Locate the cell with the specified text and output its [x, y] center coordinate. 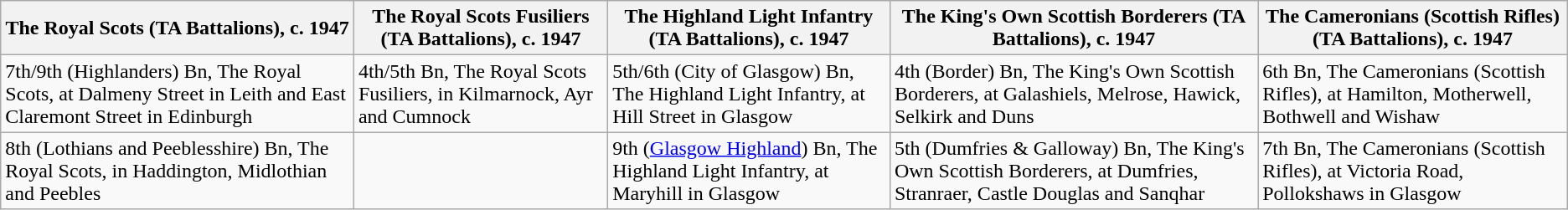
The King's Own Scottish Borderers (TA Battalions), c. 1947 [1074, 28]
8th (Lothians and Peeblesshire) Bn, The Royal Scots, in Haddington, Midlothian and Peebles [178, 171]
7th/9th (Highlanders) Bn, The Royal Scots, at Dalmeny Street in Leith and East Claremont Street in Edinburgh [178, 94]
4th/5th Bn, The Royal Scots Fusiliers, in Kilmarnock, Ayr and Cumnock [481, 94]
4th (Border) Bn, The King's Own Scottish Borderers, at Galashiels, Melrose, Hawick, Selkirk and Duns [1074, 94]
6th Bn, The Cameronians (Scottish Rifles), at Hamilton, Motherwell, Bothwell and Wishaw [1413, 94]
5th (Dumfries & Galloway) Bn, The King's Own Scottish Borderers, at Dumfries, Stranraer, Castle Douglas and Sanqhar [1074, 171]
5th/6th (City of Glasgow) Bn, The Highland Light Infantry, at Hill Street in Glasgow [749, 94]
The Highland Light Infantry (TA Battalions), c. 1947 [749, 28]
7th Bn, The Cameronians (Scottish Rifles), at Victoria Road, Pollokshaws in Glasgow [1413, 171]
The Cameronians (Scottish Rifles) (TA Battalions), c. 1947 [1413, 28]
The Royal Scots (TA Battalions), c. 1947 [178, 28]
9th (Glasgow Highland) Bn, The Highland Light Infantry, at Maryhill in Glasgow [749, 171]
The Royal Scots Fusiliers (TA Battalions), c. 1947 [481, 28]
